Scan for the cell matching the given text and deliver its [X, Y] coordinate at center. 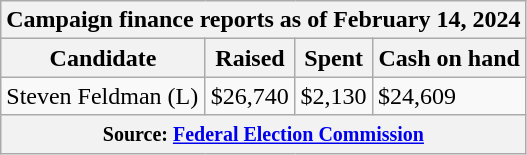
Candidate [103, 58]
Spent [334, 58]
Cash on hand [449, 58]
Source: Federal Election Commission [264, 134]
Steven Feldman (L) [103, 96]
Raised [250, 58]
$24,609 [449, 96]
$26,740 [250, 96]
$2,130 [334, 96]
Campaign finance reports as of February 14, 2024 [264, 20]
